Locate the cell with the specified text and output its [x, y] center coordinate. 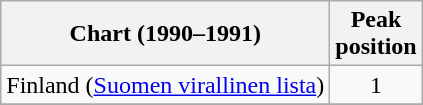
1 [376, 85]
Finland (Suomen virallinen lista) [166, 85]
Chart (1990–1991) [166, 34]
Peakposition [376, 34]
